From the cell containing the given text, extract its center point as [X, Y] coordinate. 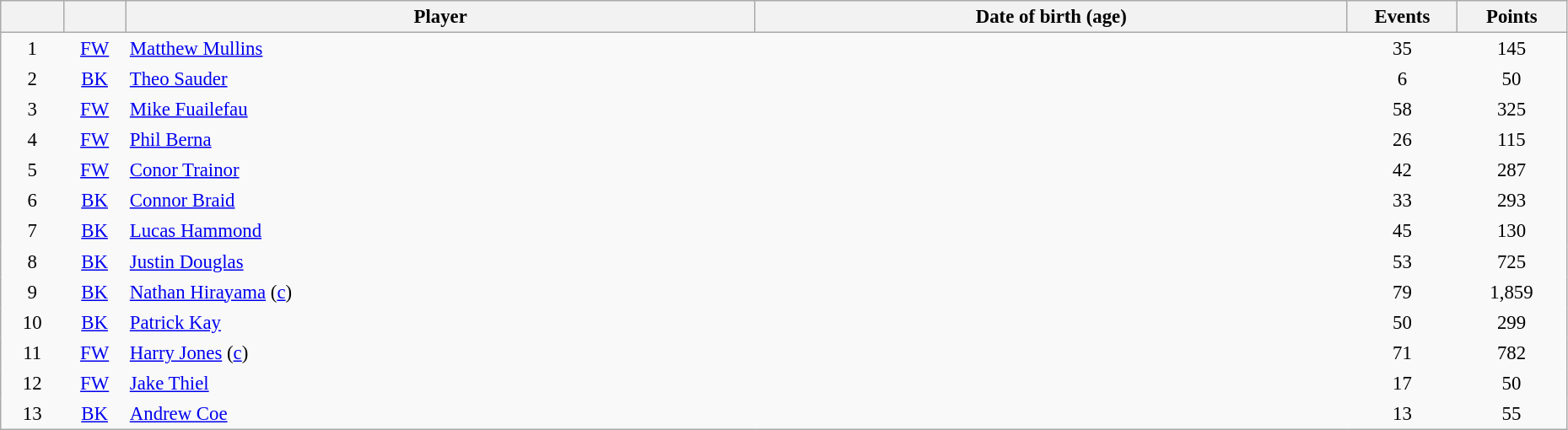
145 [1511, 49]
Date of birth (age) [1051, 17]
10 [32, 322]
8 [32, 261]
Nathan Hirayama (c) [440, 292]
11 [32, 352]
9 [32, 292]
79 [1402, 292]
26 [1402, 140]
Jake Thiel [440, 383]
Patrick Kay [440, 322]
2 [32, 78]
115 [1511, 140]
53 [1402, 261]
Matthew Mullins [440, 49]
17 [1402, 383]
33 [1402, 201]
725 [1511, 261]
7 [32, 231]
130 [1511, 231]
Andrew Coe [440, 413]
Lucas Hammond [440, 231]
325 [1511, 109]
Mike Fuailefau [440, 109]
71 [1402, 352]
1 [32, 49]
Events [1402, 17]
299 [1511, 322]
Connor Braid [440, 201]
4 [32, 140]
287 [1511, 170]
Theo Sauder [440, 78]
Points [1511, 17]
1,859 [1511, 292]
45 [1402, 231]
Conor Trainor [440, 170]
Phil Berna [440, 140]
58 [1402, 109]
782 [1511, 352]
12 [32, 383]
Justin Douglas [440, 261]
3 [32, 109]
Player [440, 17]
55 [1511, 413]
35 [1402, 49]
Harry Jones (c) [440, 352]
5 [32, 170]
293 [1511, 201]
42 [1402, 170]
